Detect which cell encompasses the target text, then output its (x, y) center coordinate. 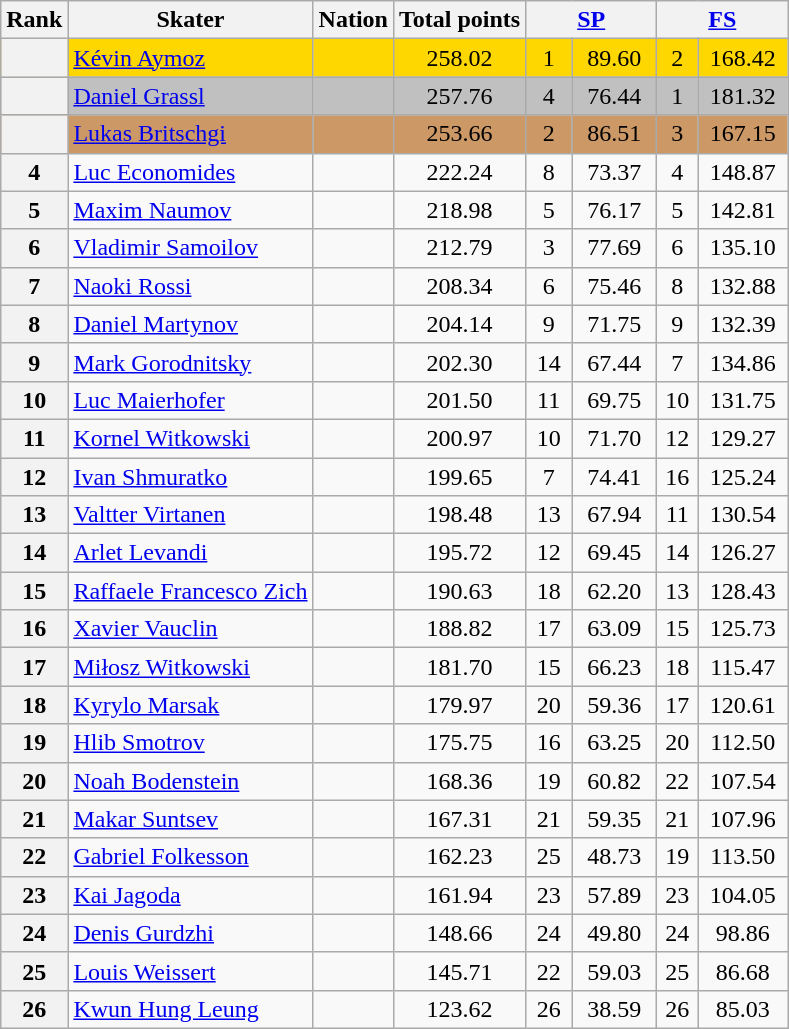
Louis Weissert (190, 971)
168.42 (743, 58)
67.44 (614, 362)
200.97 (459, 438)
86.68 (743, 971)
59.36 (614, 705)
107.96 (743, 819)
162.23 (459, 857)
Luc Maierhofer (190, 400)
181.32 (743, 96)
Naoki Rossi (190, 286)
257.76 (459, 96)
179.97 (459, 705)
49.80 (614, 933)
63.25 (614, 743)
132.88 (743, 286)
Rank (34, 20)
135.10 (743, 248)
188.82 (459, 629)
201.50 (459, 400)
Mark Gorodnitsky (190, 362)
104.05 (743, 895)
Kornel Witkowski (190, 438)
69.75 (614, 400)
204.14 (459, 324)
168.36 (459, 781)
Denis Gurdzhi (190, 933)
125.24 (743, 477)
71.75 (614, 324)
Nation (353, 20)
Hlib Smotrov (190, 743)
98.86 (743, 933)
77.69 (614, 248)
190.63 (459, 591)
208.34 (459, 286)
74.41 (614, 477)
Luc Economides (190, 172)
48.73 (614, 857)
Makar Suntsev (190, 819)
218.98 (459, 210)
161.94 (459, 895)
129.27 (743, 438)
258.02 (459, 58)
Kwun Hung Leung (190, 1009)
76.44 (614, 96)
167.31 (459, 819)
148.66 (459, 933)
134.86 (743, 362)
145.71 (459, 971)
Xavier Vauclin (190, 629)
Gabriel Folkesson (190, 857)
Ivan Shmuratko (190, 477)
75.46 (614, 286)
62.20 (614, 591)
Valtter Virtanen (190, 515)
112.50 (743, 743)
148.87 (743, 172)
253.66 (459, 134)
Daniel Grassl (190, 96)
212.79 (459, 248)
Daniel Martynov (190, 324)
199.65 (459, 477)
Kévin Aymoz (190, 58)
130.54 (743, 515)
Raffaele Francesco Zich (190, 591)
107.54 (743, 781)
Lukas Britschgi (190, 134)
128.43 (743, 591)
57.89 (614, 895)
Vladimir Samoilov (190, 248)
222.24 (459, 172)
67.94 (614, 515)
120.61 (743, 705)
59.35 (614, 819)
85.03 (743, 1009)
59.03 (614, 971)
Miłosz Witkowski (190, 667)
Maxim Naumov (190, 210)
202.30 (459, 362)
115.47 (743, 667)
123.62 (459, 1009)
181.70 (459, 667)
FS (722, 20)
125.73 (743, 629)
71.70 (614, 438)
Arlet Levandi (190, 553)
Kai Jagoda (190, 895)
SP (592, 20)
66.23 (614, 667)
76.17 (614, 210)
38.59 (614, 1009)
167.15 (743, 134)
89.60 (614, 58)
Noah Bodenstein (190, 781)
195.72 (459, 553)
142.81 (743, 210)
126.27 (743, 553)
86.51 (614, 134)
60.82 (614, 781)
113.50 (743, 857)
Skater (190, 20)
132.39 (743, 324)
63.09 (614, 629)
131.75 (743, 400)
73.37 (614, 172)
175.75 (459, 743)
69.45 (614, 553)
Kyrylo Marsak (190, 705)
198.48 (459, 515)
Total points (459, 20)
